Extract the (X, Y) coordinate from the center of the cell holding the provided text.  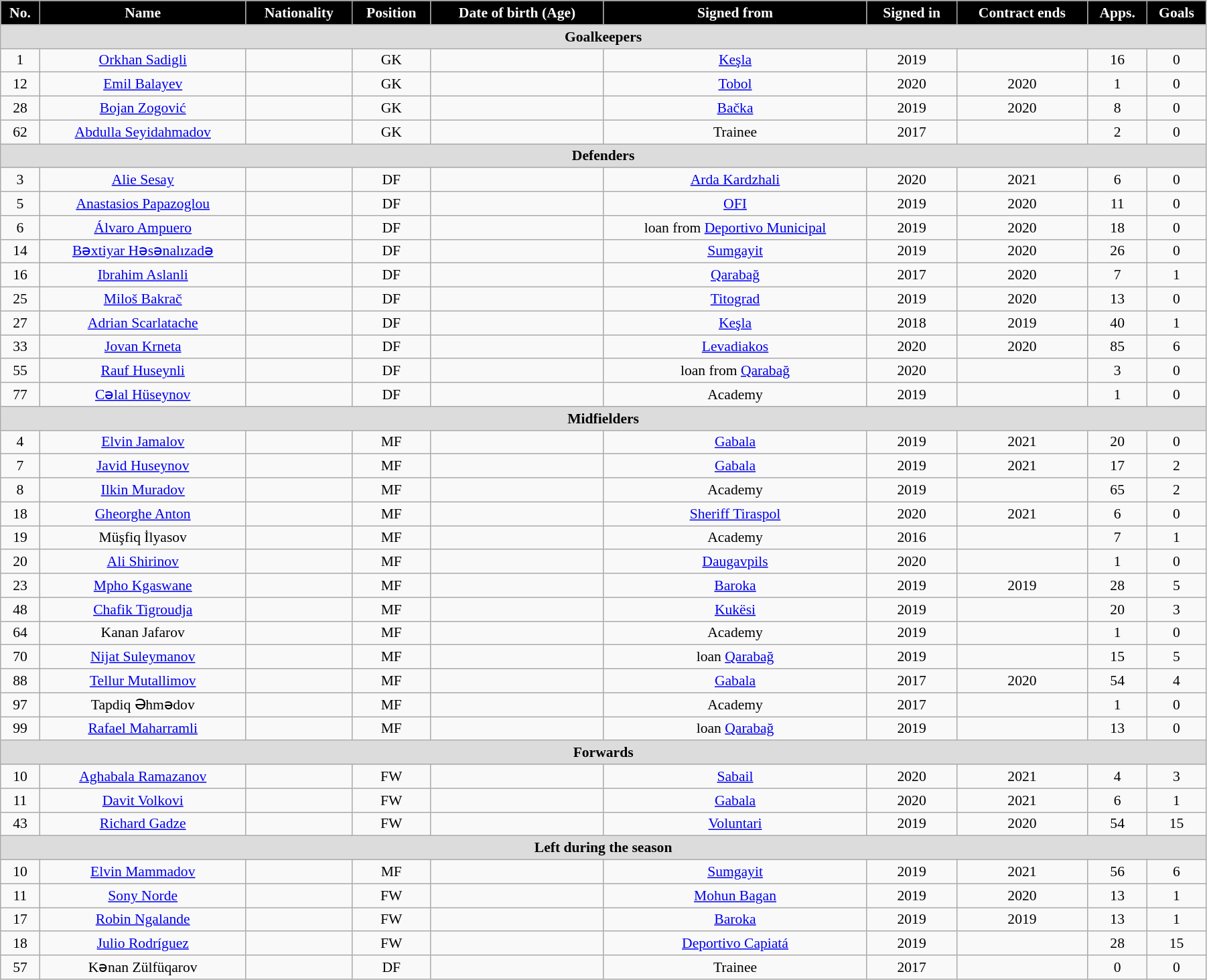
Name (143, 13)
40 (1117, 323)
Miloš Bakrač (143, 299)
Bojan Zogović (143, 109)
64 (20, 633)
2016 (912, 538)
Davit Volkovi (143, 800)
Daugavpils (735, 562)
Arda Kardzhali (735, 180)
Alie Sesay (143, 180)
Kənan Zülfüqarov (143, 967)
19 (20, 538)
56 (1117, 872)
Müşfiq İlyasov (143, 538)
Tapdiq Əhmədov (143, 705)
Goalkeepers (603, 37)
Kanan Jafarov (143, 633)
65 (1117, 490)
26 (1117, 251)
Gheorghe Anton (143, 514)
62 (20, 132)
Nationality (299, 13)
Levadiakos (735, 347)
Sony Norde (143, 896)
2018 (912, 323)
Aghabala Ramazanov (143, 776)
Signed in (912, 13)
Ilkin Muradov (143, 490)
Álvaro Ampuero (143, 228)
Left during the season (603, 848)
12 (20, 84)
Kukësi (735, 610)
Javid Huseynov (143, 466)
Cəlal Hüseynov (143, 395)
Adrian Scarlatache (143, 323)
Ali Shirinov (143, 562)
85 (1117, 347)
Emil Balayev (143, 84)
57 (20, 967)
77 (20, 395)
Position (391, 13)
Forwards (603, 753)
Elvin Mammadov (143, 872)
Date of birth (Age) (517, 13)
Qarabağ (735, 275)
Titograd (735, 299)
Bəxtiyar Həsənalızadə (143, 251)
Contract ends (1022, 13)
No. (20, 13)
Orkhan Sadigli (143, 60)
Goals (1177, 13)
Mpho Kgaswane (143, 585)
Robin Ngalande (143, 920)
Anastasios Papazoglou (143, 204)
48 (20, 610)
Richard Gadze (143, 824)
33 (20, 347)
99 (20, 729)
Jovan Krneta (143, 347)
OFI (735, 204)
Deportivo Capiatá (735, 944)
Bačka (735, 109)
88 (20, 681)
70 (20, 657)
Abdulla Seyidahmadov (143, 132)
Sheriff Tiraspol (735, 514)
Julio Rodríguez (143, 944)
27 (20, 323)
Defenders (603, 156)
Voluntari (735, 824)
loan from Deportivo Municipal (735, 228)
Ibrahim Aslanli (143, 275)
Midfielders (603, 419)
Signed from (735, 13)
Rauf Huseynli (143, 371)
55 (20, 371)
Chafik Tigroudja (143, 610)
97 (20, 705)
Rafael Maharramli (143, 729)
loan from Qarabağ (735, 371)
Apps. (1117, 13)
Nijat Suleymanov (143, 657)
Elvin Jamalov (143, 442)
23 (20, 585)
14 (20, 251)
25 (20, 299)
Tellur Mutallimov (143, 681)
Mohun Bagan (735, 896)
Sabail (735, 776)
Tobol (735, 84)
43 (20, 824)
